Extract the [x, y] coordinate from the center of the cell holding the provided text.  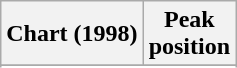
Chart (1998) [72, 34]
Peakposition [189, 34]
